Detect which cell encompasses the target text, then output its [X, Y] center coordinate. 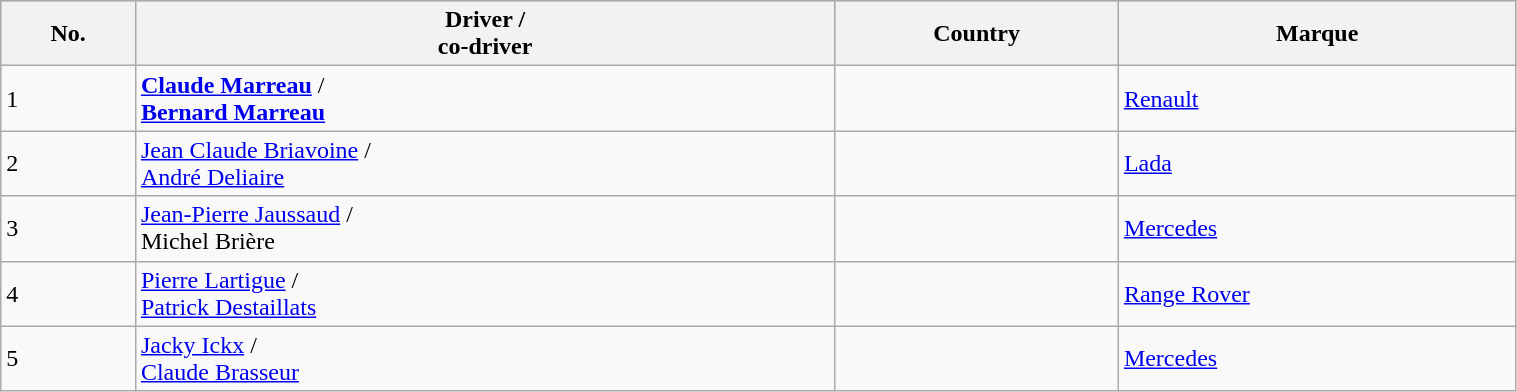
Range Rover [1317, 294]
Claude Marreau /Bernard Marreau [484, 98]
Pierre Lartigue /Patrick Destaillats [484, 294]
1 [68, 98]
Driver /co-driver [484, 34]
2 [68, 164]
Jean-Pierre Jaussaud /Michel Brière [484, 228]
Renault [1317, 98]
No. [68, 34]
Country [977, 34]
Marque [1317, 34]
Lada [1317, 164]
5 [68, 358]
4 [68, 294]
Jean Claude Briavoine /André Deliaire [484, 164]
Jacky Ickx /Claude Brasseur [484, 358]
3 [68, 228]
